Locate the cell with the specified text and output its (x, y) center coordinate. 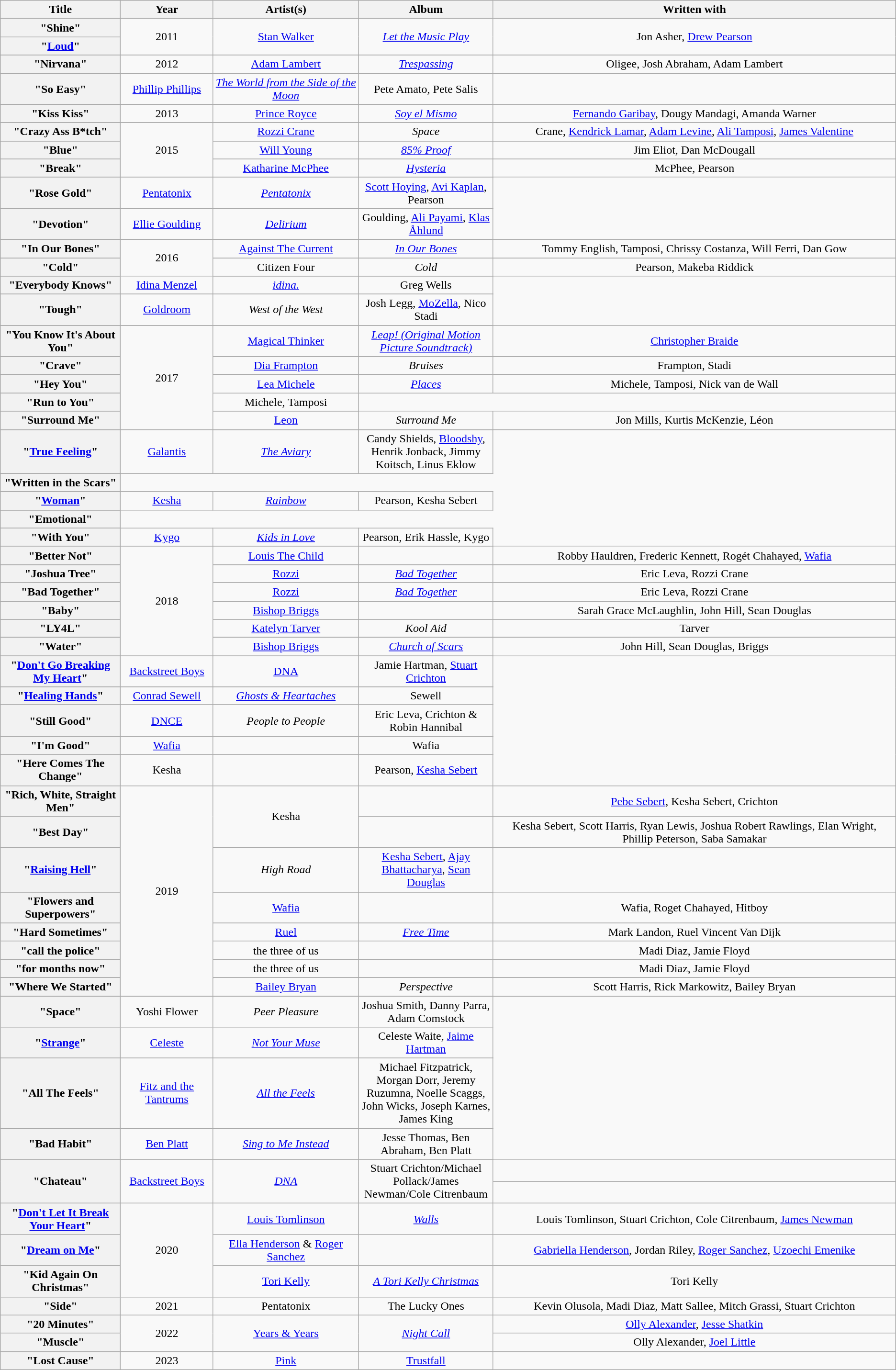
Artist(s) (286, 10)
Will Young (286, 150)
"Hey You" (60, 384)
Conrad Sewell (167, 696)
All the Feels (286, 1093)
"Bad Habit" (60, 1144)
2016 (167, 258)
Tarver (694, 629)
Years & Years (286, 1333)
Ruel (286, 932)
"Still Good" (60, 721)
People to People (286, 721)
Trespassing (426, 64)
Jon Asher, Drew Pearson (694, 37)
"Raising Hell" (60, 870)
"Loud" (60, 46)
2012 (167, 64)
Sing to Me Instead (286, 1144)
"Space" (60, 1011)
2011 (167, 37)
Greg Wells (426, 285)
Sarah Grace McLaughlin, John Hill, Sean Douglas (694, 610)
Perspective (426, 987)
"Don't Go Breaking My Heart" (60, 671)
A Tori Kelly Christmas (426, 1281)
The World from the Side of the Moon (286, 89)
Scott Harris, Rick Markowitz, Bailey Bryan (694, 987)
"Healing Hands" (60, 696)
Yoshi Flower (167, 1011)
Louis The Child (286, 555)
Jon Mills, Kurtis McKenzie, Léon (694, 420)
Pebe Sebert, Kesha Sebert, Crichton (694, 801)
"Hard Sometimes" (60, 932)
The Lucky Ones (426, 1306)
Magical Thinker (286, 341)
Kesha Sebert, Scott Harris, Ryan Lewis, Joshua Robert Rawlings, Elan Wright, Phillip Peterson, Saba Samakar (694, 832)
"Lost Cause" (60, 1360)
Jamie Hartman, Stuart Crichton (426, 671)
Pearson, Makeba Riddick (694, 267)
"Kiss Kiss" (60, 113)
Prince Royce (286, 113)
"Nirvana" (60, 64)
The Aviary (286, 451)
Rozzi Crane (286, 132)
Fernando Garibay, Dougy Mandagi, Amanda Warner (694, 113)
Hysteria (426, 168)
Pink (286, 1360)
Space (426, 132)
Mark Landon, Ruel Vincent Van Dijk (694, 932)
Leap! (Original Motion Picture Soundtrack) (426, 341)
"Emotional" (60, 519)
Lea Michele (286, 384)
"So Easy" (60, 89)
Ellie Goulding (167, 224)
Oligee, Josh Abraham, Adam Lambert (694, 64)
Phillip Phillips (167, 89)
Not Your Muse (286, 1043)
Soy el Mismo (426, 113)
John Hill, Sean Douglas, Briggs (694, 647)
"Run to You" (60, 402)
Goulding, Ali Payami, Klas Åhlund (426, 224)
"Crave" (60, 366)
Peer Pleasure (286, 1011)
Against The Current (286, 248)
Katelyn Tarver (286, 629)
"Written in the Scars" (60, 483)
"Chateau" (60, 1181)
Bruises (426, 366)
Katharine McPhee (286, 168)
"for months now" (60, 968)
Trustfall (426, 1360)
In Our Bones (426, 248)
"Everybody Knows" (60, 285)
Let the Music Play (426, 37)
"Rich, White, Straight Men" (60, 801)
"Best Day" (60, 832)
85% Proof (426, 150)
Joshua Smith, Danny Parra, Adam Comstock (426, 1011)
Galantis (167, 451)
Free Time (426, 932)
"You Know It's About You" (60, 341)
Tommy English, Tamposi, Chrissy Costanza, Will Ferri, Dan Gow (694, 248)
Leon (286, 420)
Idina Menzel (167, 285)
2020 (167, 1250)
Night Call (426, 1333)
"Blue" (60, 150)
2015 (167, 150)
Olly Alexander, Jesse Shatkin (694, 1324)
"Kid Again On Christmas" (60, 1281)
Kygo (167, 537)
"Dream on Me" (60, 1250)
2018 (167, 601)
Kids in Love (286, 537)
Dia Frampton (286, 366)
"Crazy Ass B*tch" (60, 132)
Michael Fitzpatrick, Morgan Dorr, Jeremy Ruzumna, Noelle Scaggs, John Wicks, Joseph Karnes, James King (426, 1093)
Sewell (426, 696)
Year (167, 10)
Crane, Kendrick Lamar, Adam Levine, Ali Tamposi, James Valentine (694, 132)
Celeste (167, 1043)
idina. (286, 285)
"20 Minutes" (60, 1324)
Kool Aid (426, 629)
"Shine" (60, 28)
Candy Shields, Bloodshy, Henrik Jonback, Jimmy Koitsch, Linus Eklow (426, 451)
Written with (694, 10)
Robby Hauldren, Frederic Kennett, Rogét Chahayed, Wafia (694, 555)
2023 (167, 1360)
Ella Henderson & Roger Sanchez (286, 1250)
"Baby" (60, 610)
Bailey Bryan (286, 987)
West of the West (286, 310)
"All The Feels" (60, 1093)
"True Feeling" (60, 451)
Kesha Sebert, Ajay Bhattacharya, Sean Douglas (426, 870)
Scott Hoying, Avi Kaplan, Pearson (426, 192)
Goldroom (167, 310)
"Cold" (60, 267)
Wafia, Roget Chahayed, Hitboy (694, 908)
2013 (167, 113)
"In Our Bones" (60, 248)
"Woman" (60, 501)
Michele, Tamposi, Nick van de Wall (694, 384)
"Rose Gold" (60, 192)
Places (426, 384)
Stan Walker (286, 37)
Surround Me (426, 420)
"Break" (60, 168)
Rainbow (286, 501)
Louis Tomlinson, Stuart Crichton, Cole Citrenbaum, James Newman (694, 1219)
"Where We Started" (60, 987)
Adam Lambert (286, 64)
"Strange" (60, 1043)
"call the police" (60, 950)
Title (60, 10)
Josh Legg, MoZella, Nico Stadi (426, 310)
"Side" (60, 1306)
Citizen Four (286, 267)
Louis Tomlinson (286, 1219)
Pete Amato, Pete Salis (426, 89)
"Bad Together" (60, 592)
Fitz and the Tantrums (167, 1093)
McPhee, Pearson (694, 168)
Pearson, Erik Hassle, Kygo (426, 537)
Celeste Waite, Jaime Hartman (426, 1043)
Stuart Crichton/Michael Pollack/James Newman/Cole Citrenbaum (426, 1181)
Ghosts & Heartaches (286, 696)
"Don't Let It Break Your Heart" (60, 1219)
Walls (426, 1219)
Ben Platt (167, 1144)
Frampton, Stadi (694, 366)
Church of Scars (426, 647)
Kevin Olusola, Madi Diaz, Matt Sallee, Mitch Grassi, Stuart Crichton (694, 1306)
"Water" (60, 647)
Jesse Thomas, Ben Abraham, Ben Platt (426, 1144)
Delirium (286, 224)
"Devotion" (60, 224)
"Tough" (60, 310)
Album (426, 10)
"LY4L" (60, 629)
Cold (426, 267)
"Better Not" (60, 555)
2022 (167, 1333)
"I'm Good" (60, 745)
"Muscle" (60, 1342)
Olly Alexander, Joel Little (694, 1342)
2017 (167, 377)
"Joshua Tree" (60, 573)
Jim Eliot, Dan McDougall (694, 150)
High Road (286, 870)
Gabriella Henderson, Jordan Riley, Roger Sanchez, Uzoechi Emenike (694, 1250)
Christopher Braide (694, 341)
DNCE (167, 721)
2019 (167, 891)
Michele, Tamposi (286, 402)
"Surround Me" (60, 420)
"Here Comes The Change" (60, 770)
"Flowers and Superpowers" (60, 908)
"With You" (60, 537)
2021 (167, 1306)
Eric Leva, Crichton & Robin Hannibal (426, 721)
